Pinpoint the cell where the given text exists, returning its (X, Y) midpoint coordinate. 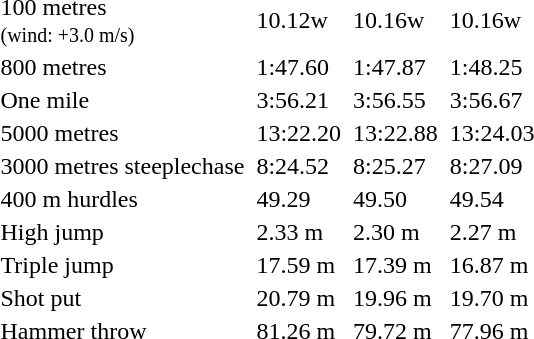
20.79 m (299, 298)
2.33 m (299, 232)
49.29 (299, 199)
17.59 m (299, 265)
8:24.52 (299, 166)
13:22.88 (396, 133)
2.30 m (396, 232)
3:56.55 (396, 100)
1:47.87 (396, 67)
1:47.60 (299, 67)
49.50 (396, 199)
8:25.27 (396, 166)
19.96 m (396, 298)
17.39 m (396, 265)
3:56.21 (299, 100)
13:22.20 (299, 133)
